Find where the given text appears and provide that cell's center as [X, Y] coordinate. 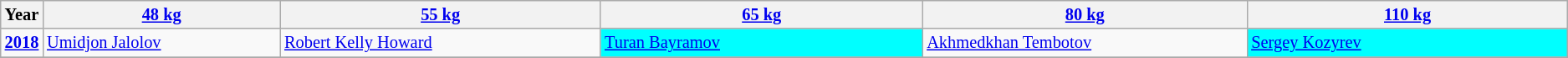
Sergey Kozyrev [1407, 43]
Akhmedkhan Tembotov [1085, 43]
65 kg [761, 14]
48 kg [161, 14]
2018 [22, 43]
Robert Kelly Howard [440, 43]
55 kg [440, 14]
Year [22, 14]
110 kg [1407, 14]
Umidjon Jalolov [161, 43]
80 kg [1085, 14]
Turan Bayramov [761, 43]
